Return (X, Y) of the center of cell containing provided text 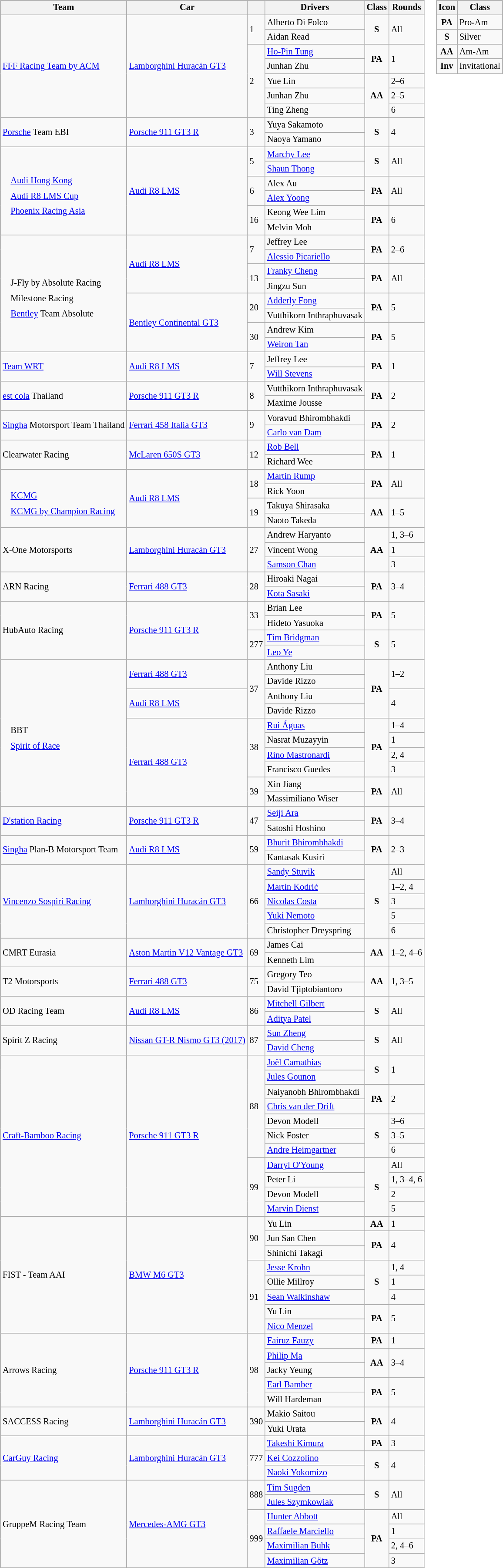
1–4 (406, 726)
Richard Wee (315, 462)
Naoya Yamano (315, 140)
Jules Szymkowiak (315, 1502)
Kantasak Kusiri (315, 858)
Mitchell Gilbert (315, 1004)
Ollie Millroy (315, 1282)
86 (256, 1011)
Satoshi Hoshino (315, 828)
Brian Lee (315, 609)
91 (256, 1297)
Nick Foster (315, 1136)
BMW M6 GT3 (187, 1275)
est cola Thailand (64, 396)
3–5 (406, 1136)
Francisco Guedes (315, 770)
2–3 (406, 850)
Naiyanobh Bhirombhakdi (315, 1092)
Jacky Yeung (315, 1370)
28 (256, 586)
Rounds (406, 8)
Hiroaki Nagai (315, 579)
Porsche Team EBI (64, 132)
90 (256, 1238)
9 (256, 425)
Maximilian Buhk (315, 1546)
Vincenzo Sospiri Racing (64, 901)
Nicolas Costa (315, 902)
Andrew Kim (315, 330)
Shaun Thong (315, 169)
Voravud Bhirombhakdi (315, 418)
Tim Bridgman (315, 638)
Christopher Dreyspring (315, 931)
Jules Gounon (315, 1077)
Team WRT (64, 367)
Takeshi Kimura (315, 1444)
Massimiliano Wiser (315, 799)
30 (256, 337)
Alex Au (315, 184)
Alex Yoong (315, 198)
1, 3–5 (406, 982)
Am-Am (480, 52)
777 (256, 1458)
Yuki Urata (315, 1429)
Hideto Yasuoka (315, 623)
Bentley Continental GT3 (187, 323)
Silver (480, 37)
Aidan Read (315, 37)
Naoto Takeda (315, 521)
Singha Plan-B Motorsport Team (64, 850)
99 (256, 1187)
Ho-Pin Tung (315, 52)
Ferrari 458 Italia GT3 (187, 425)
59 (256, 850)
James Cai (315, 946)
Alessio Picariello (315, 257)
ARN Racing (64, 586)
GruppeM Racing Team (64, 1524)
Takuya Shirasaka (315, 506)
Sandy Stuvik (315, 872)
HubAuto Racing (64, 630)
27 (256, 549)
BBT (35, 730)
Craft-Bamboo Racing (64, 1136)
Earl Bamber (315, 1385)
39 (256, 791)
Gregory Teo (315, 975)
CMRT Eurasia (64, 952)
1–2, 4–6 (406, 952)
OD Racing Team (64, 1011)
Nico Menzel (315, 1326)
T2 Motorsports (64, 982)
X-One Motorsports (64, 549)
David Tjiptobiantoro (315, 989)
D'station Racing (64, 821)
88 (256, 1107)
Rob Bell (315, 447)
66 (256, 901)
Franky Cheng (315, 271)
12 (256, 454)
Samson Chan (315, 565)
Andrew Haryanto (315, 535)
Vincent Wong (315, 550)
Sun Zheng (315, 1033)
1–2, 4 (406, 887)
87 (256, 1040)
Darryl O'Young (315, 1165)
Nasrat Muzayyin (315, 740)
CarGuy Racing (64, 1458)
Shinichi Takagi (315, 1253)
75 (256, 982)
Seiji Ara (315, 814)
Maximilian Götz (315, 1561)
Kota Sasaki (315, 594)
Audi Hong Kong Audi R8 LMS Cup Phoenix Racing Asia (64, 191)
Martin Kodrić (315, 887)
Jesse Krohn (315, 1268)
Joël Camathias (315, 1063)
69 (256, 952)
Pro-Am (480, 22)
Bhurit Bhirombhakdi (315, 843)
1, 3–6 (406, 535)
2, 4–6 (406, 1546)
Rui Águas (315, 726)
Singha Motorsport Team Thailand (64, 425)
Invitational (480, 66)
Nissan GT-R Nismo GT3 (2017) (187, 1040)
Rino Mastronardi (315, 755)
Phoenix Racing Asia (48, 211)
FFF Racing Team by ACM (64, 66)
1, 3–4, 6 (406, 1180)
277 (256, 645)
Inv (447, 66)
J-Fly by Absolute Racing Milestone Racing Bentley Team Absolute (64, 293)
Clearwater Racing (64, 454)
Chris van der Drift (315, 1107)
Adderly Fong (315, 301)
Milestone Racing (56, 299)
Marvin Dienst (315, 1209)
20 (256, 308)
8 (256, 396)
999 (256, 1538)
Hunter Abbott (315, 1517)
37 (256, 689)
Will Stevens (315, 374)
Andre Heimgartner (315, 1151)
Bentley Team Absolute (56, 314)
Fairuz Fauzy (315, 1341)
David Cheng (315, 1048)
Weiron Tan (315, 345)
16 (256, 220)
33 (256, 616)
Jingzu Sun (315, 286)
390 (256, 1422)
Team (64, 8)
Carlo van Dam (315, 433)
McLaren 650S GT3 (187, 454)
FIST - Team AAI (64, 1275)
Spirit of Race (35, 746)
Sean Walkinshaw (315, 1297)
Rick Yoon (315, 491)
Philip Ma (315, 1356)
Xin Jiang (315, 784)
BBT Spirit of Race (64, 733)
Yuki Nemoto (315, 916)
Icon (447, 8)
Car (187, 8)
SACCESS Racing (64, 1422)
Ting Zheng (315, 110)
Tim Sugden (315, 1487)
Aston Martin V12 Vantage GT3 (187, 952)
Mercedes-AMG GT3 (187, 1524)
Keong Wee Lim (315, 213)
Makio Saitou (315, 1414)
Leo Ye (315, 653)
KCMG (63, 496)
Peter Li (315, 1180)
Alberto Di Folco (315, 22)
Raffaele Marciello (315, 1531)
13 (256, 279)
KCMG KCMG by Champion Racing (64, 499)
888 (256, 1495)
Kei Cozzolino (315, 1458)
1–5 (406, 513)
Melvin Moh (315, 227)
2, 4 (406, 755)
Marchy Lee (315, 154)
Arrows Racing (64, 1370)
Yue Lin (315, 81)
47 (256, 821)
1, 4 (406, 1268)
19 (256, 513)
Maxime Jousse (315, 403)
Kenneth Lim (315, 960)
38 (256, 748)
Naoki Yokomizo (315, 1473)
Jun San Chen (315, 1238)
18 (256, 484)
1–2 (406, 674)
Will Hardeman (315, 1400)
Drivers (315, 8)
98 (256, 1370)
J-Fly by Absolute Racing (56, 283)
Audi R8 LMS Cup (48, 196)
Yuya Sakamoto (315, 125)
Martin Rump (315, 477)
Spirit Z Racing (64, 1040)
3–6 (406, 1121)
Aditya Patel (315, 1019)
2–5 (406, 96)
Audi Hong Kong (48, 181)
KCMG by Champion Racing (63, 511)
